From the cell containing the given text, extract its center point as [X, Y] coordinate. 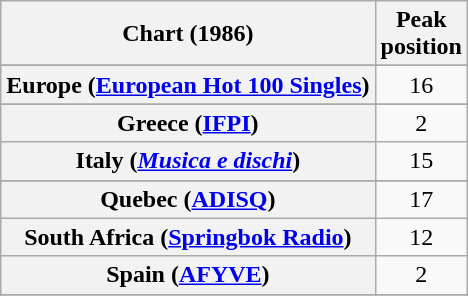
Europe (European Hot 100 Singles) [188, 85]
Peakposition [421, 34]
Quebec (ADISQ) [188, 199]
Greece (IFPI) [188, 123]
Spain (AFYVE) [188, 275]
16 [421, 85]
Chart (1986) [188, 34]
17 [421, 199]
12 [421, 237]
South Africa (Springbok Radio) [188, 237]
Italy (Musica e dischi) [188, 161]
15 [421, 161]
